Capture the cell that displays the provided text and extract its [x, y] central coordinate. 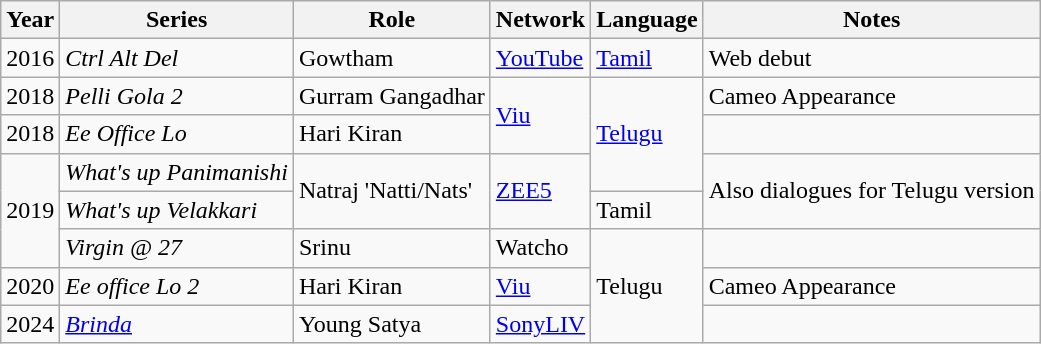
Web debut [872, 58]
2020 [30, 286]
YouTube [540, 58]
Watcho [540, 248]
Gurram Gangadhar [392, 96]
Ee office Lo 2 [177, 286]
Gowtham [392, 58]
Year [30, 20]
Srinu [392, 248]
Pelli Gola 2 [177, 96]
Notes [872, 20]
Young Satya [392, 324]
2019 [30, 210]
Series [177, 20]
What's up Panimanishi [177, 172]
Role [392, 20]
ZEE5 [540, 191]
Language [647, 20]
Network [540, 20]
2024 [30, 324]
What's up Velakkari [177, 210]
Virgin @ 27 [177, 248]
SonyLIV [540, 324]
2016 [30, 58]
Also dialogues for Telugu version [872, 191]
Brinda [177, 324]
Natraj 'Natti/Nats' [392, 191]
Ee Office Lo [177, 134]
Ctrl Alt Del [177, 58]
